Determine the (X, Y) coordinate at the center of the cell enclosing the given text.  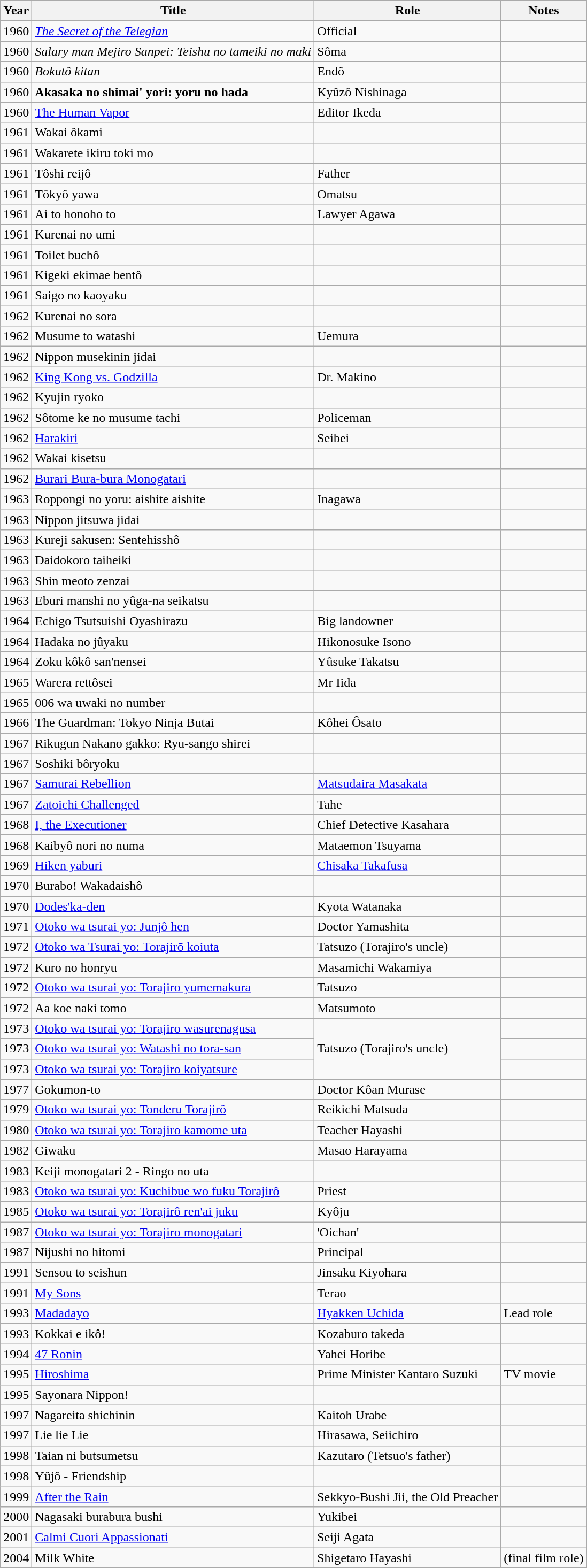
Samurai Rebellion (173, 784)
Kyûzô Nishinaga (407, 92)
Yûjô - Friendship (173, 1476)
Hirasawa, Seiichiro (407, 1435)
My Sons (173, 1293)
Tôshi reijô (173, 173)
Matsumoto (407, 1008)
(final film role) (544, 1558)
Akasaka no shimai' yori: yoru no hada (173, 92)
Chisaka Takafusa (407, 865)
Saigo no kaoyaku (173, 296)
Reikichi Matsuda (407, 1110)
TV movie (544, 1374)
Role (407, 11)
Yûsuke Takatsu (407, 662)
Title (173, 11)
Sayonara Nippon! (173, 1395)
Otoko wa tsurai yo: Torajiro monogatari (173, 1232)
Editor Ikeda (407, 112)
Omatsu (407, 194)
Jinsaku Kiyohara (407, 1273)
Shin meoto zenzai (173, 580)
Toilet buchô (173, 255)
Terao (407, 1293)
1982 (16, 1150)
Uemura (407, 336)
Doctor Kôan Murase (407, 1089)
Matsudaira Masakata (407, 784)
Dodes'ka-den (173, 906)
2001 (16, 1537)
Year (16, 11)
Sensou to seishun (173, 1273)
Sekkyo-Bushi Jii, the Old Preacher (407, 1496)
Notes (544, 11)
Wakai ôkami (173, 133)
Otoko wa tsurai yo: Torajiro yumemakura (173, 988)
Kokkai e ikô! (173, 1334)
The Guardman: Tokyo Ninja Butai (173, 723)
Zatoichi Challenged (173, 804)
Warera rettôsei (173, 682)
Kyôju (407, 1211)
1969 (16, 865)
Kyujin ryoko (173, 397)
1999 (16, 1496)
Soshiki bôryoku (173, 764)
Kaitoh Urabe (407, 1415)
Taian ni butsumetsu (173, 1456)
1979 (16, 1110)
Kaibyô nori no numa (173, 845)
Prime Minister Kantaro Suzuki (407, 1374)
Policeman (407, 418)
1971 (16, 927)
Kigeki ekimae bentô (173, 275)
Dr. Makino (407, 377)
1980 (16, 1130)
Burabo! Wakadaishô (173, 886)
Otoko wa tsurai yo: Kuchibue wo fuku Torajirô (173, 1191)
1985 (16, 1211)
After the Rain (173, 1496)
Giwaku (173, 1150)
Big landowner (407, 621)
Mr Iida (407, 682)
'Oichan' (407, 1232)
I, the Executioner (173, 825)
Nijushi no hitomi (173, 1252)
Seiji Agata (407, 1537)
Masamichi Wakamiya (407, 967)
Shigetaro Hayashi (407, 1558)
Hikonosuke Isono (407, 642)
47 Ronin (173, 1354)
Sôma (407, 51)
Nippon jitsuwa jidai (173, 519)
Tatsuzo (407, 988)
Kurenai no sora (173, 316)
Wakai kisetsu (173, 458)
Wakarete ikiru toki mo (173, 153)
Teacher Hayashi (407, 1130)
Official (407, 31)
Doctor Yamashita (407, 927)
Tôkyô yawa (173, 194)
2000 (16, 1517)
Otoko wa tsurai yo: Torajirô ren'ai juku (173, 1211)
Rikugun Nakano gakko: Ryu-sango shirei (173, 743)
1977 (16, 1089)
King Kong vs. Godzilla (173, 377)
Hiken yaburi (173, 865)
Inagawa (407, 499)
Keiji monogatari 2 - Ringo no uta (173, 1171)
Endô (407, 72)
Yukibei (407, 1517)
Kyota Watanaka (407, 906)
Otoko wa tsurai yo: Torajiro koiyatsure (173, 1069)
Priest (407, 1191)
Mataemon Tsuyama (407, 845)
Kurenai no umi (173, 234)
Lawyer Agawa (407, 214)
1994 (16, 1354)
Echigo Tsutsuishi Oyashirazu (173, 621)
Harakiri (173, 438)
Tahe (407, 804)
Bokutô kitan (173, 72)
Kazutaro (Tetsuo's father) (407, 1456)
Lie lie Lie (173, 1435)
The Human Vapor (173, 112)
Madadayo (173, 1313)
Milk White (173, 1558)
Musume to watashi (173, 336)
Hadaka no jûyaku (173, 642)
Seibei (407, 438)
1966 (16, 723)
Nippon musekinin jidai (173, 357)
Kozaburo takeda (407, 1334)
Aa koe naki tomo (173, 1008)
Father (407, 173)
Nagareita shichinin (173, 1415)
Zoku kôkô san'nensei (173, 662)
Ai to honoho to (173, 214)
Salary man Mejiro Sanpei: Teishu no tameiki no maki (173, 51)
The Secret of the Telegian (173, 31)
006 wa uwaki no number (173, 703)
Otoko wa Tsurai yo: Torajirō koiuta (173, 947)
Otoko wa tsurai yo: Torajiro kamome uta (173, 1130)
Kureji sakusen: Sentehisshô (173, 540)
Kuro no honryu (173, 967)
Gokumon-to (173, 1089)
Nagasaki burabura bushi (173, 1517)
Eburi manshi no yûga-na seikatsu (173, 601)
Hiroshima (173, 1374)
Sôtome ke no musume tachi (173, 418)
Lead role (544, 1313)
Otoko wa tsurai yo: Watashi no tora-san (173, 1049)
Kôhei Ôsato (407, 723)
Calmi Cuori Appassionati (173, 1537)
Daidokoro taiheiki (173, 560)
Roppongi no yoru: aishite aishite (173, 499)
Burari Bura-bura Monogatari (173, 479)
Masao Harayama (407, 1150)
Yahei Horibe (407, 1354)
Principal (407, 1252)
Otoko wa tsurai yo: Tonderu Torajirô (173, 1110)
Otoko wa tsurai yo: Junjô hen (173, 927)
Chief Detective Kasahara (407, 825)
2004 (16, 1558)
Otoko wa tsurai yo: Torajiro wasurenagusa (173, 1028)
Hyakken Uchida (407, 1313)
